Determine the [X, Y] coordinate at the center of the cell enclosing the given text.  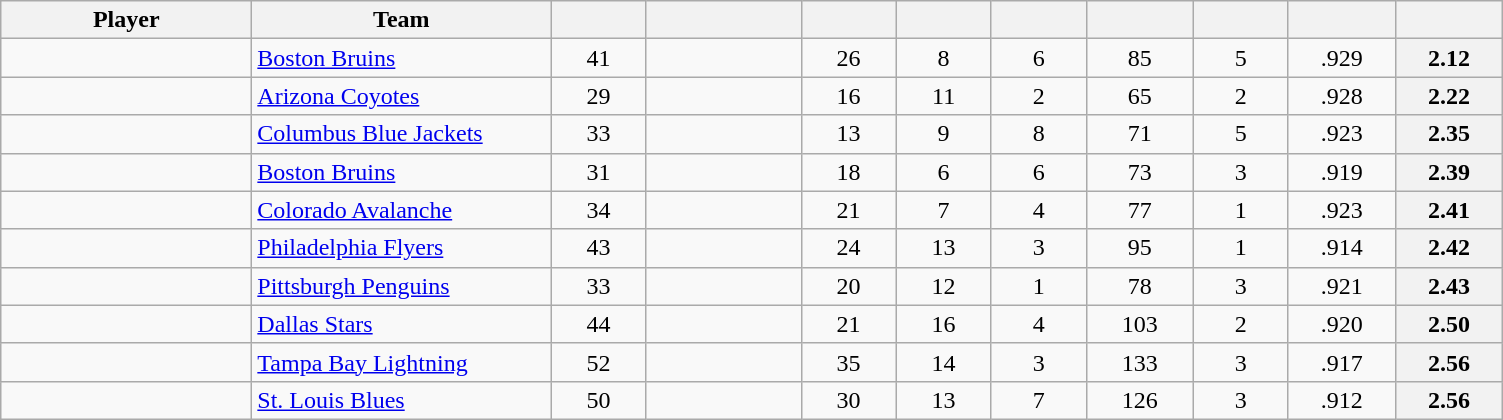
.912 [1342, 400]
Pittsburgh Penguins [402, 286]
71 [1140, 134]
Player [126, 20]
12 [944, 286]
Philadelphia Flyers [402, 248]
Tampa Bay Lightning [402, 362]
85 [1140, 58]
77 [1140, 210]
26 [848, 58]
9 [944, 134]
43 [598, 248]
34 [598, 210]
St. Louis Blues [402, 400]
2.12 [1448, 58]
Columbus Blue Jackets [402, 134]
65 [1140, 96]
2.41 [1448, 210]
35 [848, 362]
41 [598, 58]
.929 [1342, 58]
Team [402, 20]
2.22 [1448, 96]
20 [848, 286]
11 [944, 96]
Arizona Coyotes [402, 96]
95 [1140, 248]
2.50 [1448, 324]
31 [598, 172]
18 [848, 172]
.920 [1342, 324]
50 [598, 400]
78 [1140, 286]
103 [1140, 324]
44 [598, 324]
24 [848, 248]
52 [598, 362]
Colorado Avalanche [402, 210]
.921 [1342, 286]
2.35 [1448, 134]
2.43 [1448, 286]
.914 [1342, 248]
.919 [1342, 172]
29 [598, 96]
30 [848, 400]
14 [944, 362]
126 [1140, 400]
73 [1140, 172]
2.39 [1448, 172]
133 [1140, 362]
.928 [1342, 96]
2.42 [1448, 248]
Dallas Stars [402, 324]
.917 [1342, 362]
